Determine the [X, Y] coordinate at the center of the cell enclosing the given text.  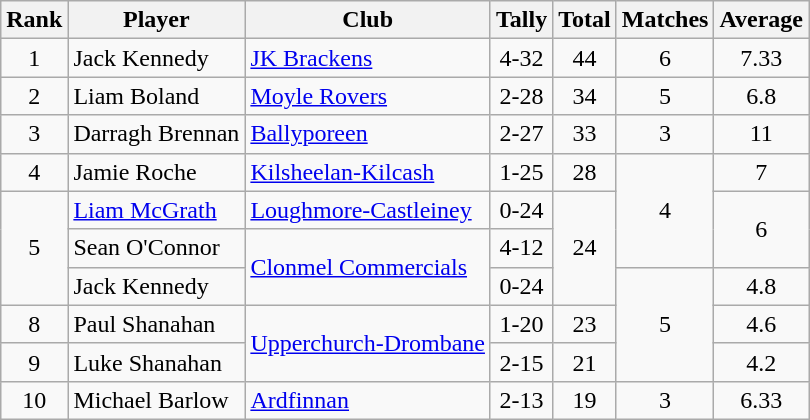
1-20 [521, 324]
Luke Shanahan [156, 362]
Liam McGrath [156, 210]
19 [585, 400]
Matches [665, 20]
7.33 [762, 58]
8 [34, 324]
44 [585, 58]
Loughmore-Castleiney [368, 210]
21 [585, 362]
4.8 [762, 286]
10 [34, 400]
Liam Boland [156, 96]
7 [762, 172]
24 [585, 248]
Kilsheelan-Kilcash [368, 172]
33 [585, 134]
Ballyporeen [368, 134]
Jamie Roche [156, 172]
23 [585, 324]
Darragh Brennan [156, 134]
4.6 [762, 324]
6.33 [762, 400]
Sean O'Connor [156, 248]
4-32 [521, 58]
Paul Shanahan [156, 324]
Tally [521, 20]
Upperchurch-Drombane [368, 343]
2-13 [521, 400]
Total [585, 20]
2-28 [521, 96]
1-25 [521, 172]
Rank [34, 20]
9 [34, 362]
28 [585, 172]
Average [762, 20]
Club [368, 20]
2 [34, 96]
1 [34, 58]
Clonmel Commercials [368, 267]
2-15 [521, 362]
Moyle Rovers [368, 96]
Michael Barlow [156, 400]
11 [762, 134]
Player [156, 20]
2-27 [521, 134]
4.2 [762, 362]
34 [585, 96]
Ardfinnan [368, 400]
6.8 [762, 96]
JK Brackens [368, 58]
4-12 [521, 248]
